Scan for the cell matching the given text and deliver its (X, Y) coordinate at center. 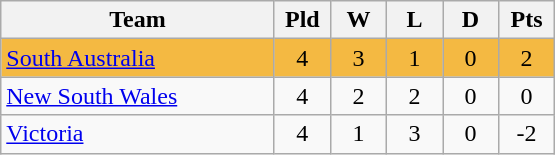
South Australia (138, 58)
Victoria (138, 134)
-2 (527, 134)
L (414, 20)
D (470, 20)
W (358, 20)
Pts (527, 20)
Team (138, 20)
Pld (302, 20)
New South Wales (138, 96)
